Return [X, Y] of the center of cell containing provided text 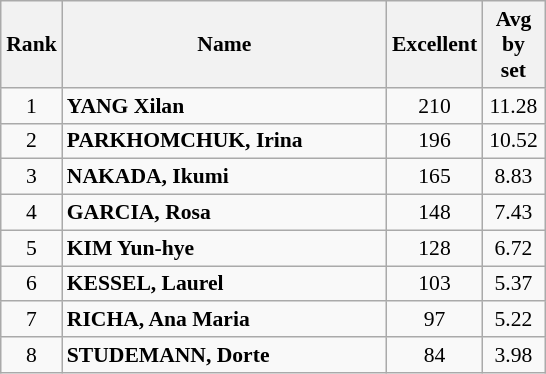
11.28 [514, 105]
5 [32, 248]
3.98 [514, 355]
NAKADA, Ikumi [224, 177]
GARCIA, Rosa [224, 212]
6.72 [514, 248]
8.83 [514, 177]
196 [434, 141]
Excellent [434, 44]
KIM Yun-hye [224, 248]
Avg by set [514, 44]
3 [32, 177]
84 [434, 355]
10.52 [514, 141]
97 [434, 319]
6 [32, 284]
8 [32, 355]
148 [434, 212]
2 [32, 141]
5.37 [514, 284]
STUDEMANN, Dorte [224, 355]
5.22 [514, 319]
PARKHOMCHUK, Irina [224, 141]
210 [434, 105]
Rank [32, 44]
7.43 [514, 212]
4 [32, 212]
YANG Xilan [224, 105]
7 [32, 319]
1 [32, 105]
103 [434, 284]
128 [434, 248]
Name [224, 44]
KESSEL, Laurel [224, 284]
165 [434, 177]
RICHA, Ana Maria [224, 319]
